Locate the cell with the specified text and output its [X, Y] center coordinate. 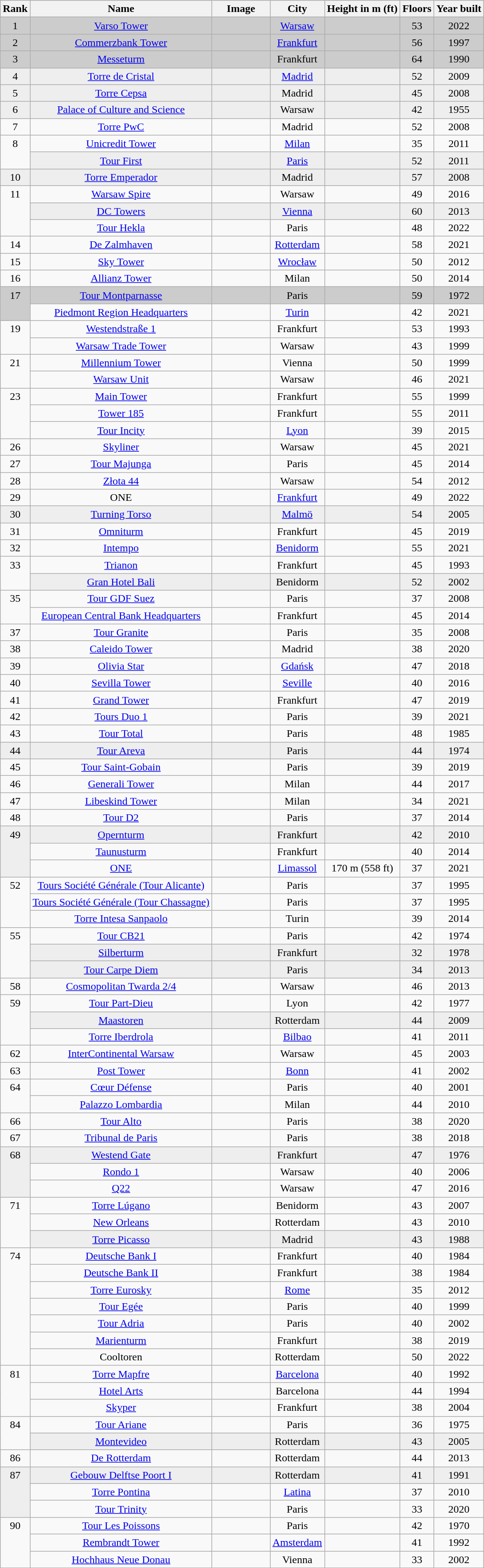
Westend Gate [121, 1155]
Intempo [121, 548]
Sky Tower [121, 262]
Palazzo Lombardia [121, 1104]
Turning Torso [121, 515]
36 [417, 1425]
Gebouw Delftse Poort I [121, 1475]
Unicredit Tower [121, 143]
Westendstraße 1 [121, 329]
1994 [459, 1391]
Torre Eurosky [121, 1290]
InterContinental Warsaw [121, 1054]
Latina [297, 1492]
Sevilla Tower [121, 683]
21 [15, 371]
Grand Tower [121, 700]
1977 [459, 1003]
74 [15, 1306]
68 [15, 1172]
Tour GDF Suez [121, 599]
Limassol [297, 868]
Deutsche Bank II [121, 1273]
2015 [459, 430]
56 [417, 43]
Year built [459, 9]
Tour Ariane [121, 1425]
Tower 185 [121, 413]
Tour Granite [121, 632]
66 [15, 1121]
Tours Société Générale (Tour Alicante) [121, 885]
Hochhaus Neue Donau [121, 1559]
11 [15, 211]
2 [15, 43]
Image [241, 9]
Torre Intesa Sanpaolo [121, 919]
Tour Alto [121, 1121]
Gdańsk [297, 666]
Torre PwC [121, 127]
Trianon [121, 565]
26 [15, 447]
De Zalmhaven [121, 245]
Tour Adria [121, 1324]
60 [417, 211]
Taunusturm [121, 852]
Montevideo [121, 1441]
15 [15, 262]
71 [15, 1222]
DC Towers [121, 211]
2001 [459, 1088]
1972 [459, 295]
Skyliner [121, 447]
Torre Iberdrola [121, 1037]
14 [15, 245]
Warsaw Unit [121, 379]
Tour Part-Dieu [121, 1003]
Torre Picasso [121, 1239]
Torre Pontina [121, 1492]
Commerzbank Tower [121, 43]
170 m (558 ft) [362, 868]
62 [15, 1054]
Tour CB21 [121, 936]
16 [15, 279]
Tour Carpe Diem [121, 969]
2003 [459, 1054]
Torre Lúgano [121, 1205]
De Rotterdam [121, 1458]
Warsaw Trade Tower [121, 346]
1 [15, 26]
6 [15, 110]
2006 [459, 1172]
1976 [459, 1155]
67 [15, 1138]
Tour First [121, 160]
Amsterdam [297, 1542]
1985 [459, 733]
81 [15, 1391]
86 [15, 1458]
Silberturm [121, 952]
1955 [459, 110]
Q22 [121, 1189]
63 [15, 1071]
Varso Tower [121, 26]
Piedmont Region Headquarters [121, 312]
Bilbao [297, 1037]
2007 [459, 1205]
Torre Cepsa [121, 93]
Tour Montparnasse [121, 295]
57 [417, 177]
Warsaw Spire [121, 194]
Hotel Arts [121, 1391]
European Central Bank Headquarters [121, 616]
Tour Les Poissons [121, 1525]
1997 [459, 43]
Gran Hotel Bali [121, 582]
1975 [459, 1425]
Torre Emperador [121, 177]
Tour Saint-Gobain [121, 767]
Tour Trinity [121, 1509]
23 [15, 413]
Tours Duo 1 [121, 716]
29 [15, 498]
87 [15, 1492]
Tour Majunga [121, 464]
5 [15, 93]
Rank [15, 9]
New Orleans [121, 1222]
Opernturm [121, 835]
Tour Total [121, 733]
90 [15, 1542]
Millennium Tower [121, 363]
1970 [459, 1525]
Height in m (ft) [362, 9]
10 [15, 177]
Rondo 1 [121, 1172]
Wrocław [297, 262]
31 [15, 531]
Maastoren [121, 1020]
3 [15, 59]
1978 [459, 952]
Cosmopolitan Twarda 2/4 [121, 986]
Złota 44 [121, 480]
City [297, 9]
30 [15, 515]
17 [15, 304]
Palace of Culture and Science [121, 110]
Floors [417, 9]
1988 [459, 1239]
Tour D2 [121, 818]
Post Tower [121, 1071]
Tour Incity [121, 430]
28 [15, 480]
Skyper [121, 1408]
8 [15, 152]
Torre Mapfre [121, 1374]
7 [15, 127]
Rome [297, 1290]
27 [15, 464]
2017 [459, 784]
Name [121, 9]
Deutsche Bank I [121, 1256]
4 [15, 76]
Messeturm [121, 59]
Tour Egée [121, 1307]
Libeskind Tower [121, 801]
Seville [297, 683]
Tour Areva [121, 751]
84 [15, 1433]
19 [15, 337]
Omniturm [121, 531]
Generali Tower [121, 784]
Cooltoren [121, 1357]
Tours Société Générale (Tour Chassagne) [121, 902]
Bonn [297, 1071]
Marienturm [121, 1340]
Allianz Tower [121, 279]
2004 [459, 1408]
Cœur Défense [121, 1088]
Caleido Tower [121, 649]
Tribunal de Paris [121, 1138]
Tour Hekla [121, 228]
Malmö [297, 515]
Rembrandt Tower [121, 1542]
Torre de Cristal [121, 76]
Olivia Star [121, 666]
1990 [459, 59]
Main Tower [121, 396]
1991 [459, 1475]
